Scan for the cell matching the given text and deliver its [x, y] coordinate at center. 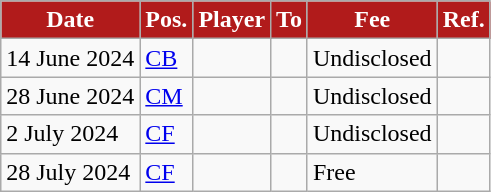
Free [372, 172]
28 July 2024 [70, 172]
Ref. [464, 20]
CB [166, 58]
Pos. [166, 20]
CM [166, 96]
Date [70, 20]
14 June 2024 [70, 58]
2 July 2024 [70, 134]
Fee [372, 20]
Player [232, 20]
To [290, 20]
28 June 2024 [70, 96]
